Return (X, Y) of the center of cell containing provided text 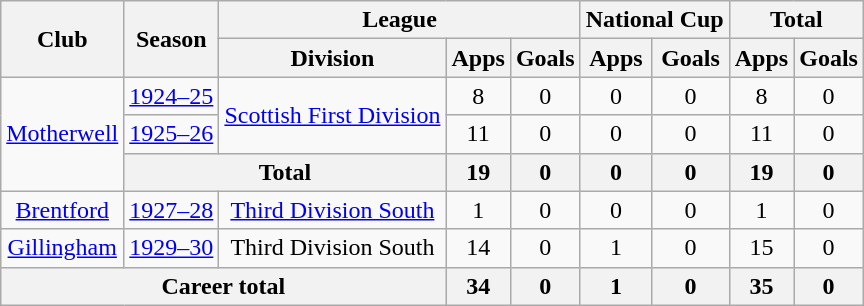
League (400, 20)
1924–25 (172, 96)
34 (478, 286)
Scottish First Division (332, 115)
1929–30 (172, 248)
14 (478, 248)
1925–26 (172, 134)
1927–28 (172, 210)
Division (332, 58)
Club (62, 39)
Career total (224, 286)
Gillingham (62, 248)
Motherwell (62, 134)
15 (761, 248)
35 (761, 286)
National Cup (654, 20)
Season (172, 39)
Brentford (62, 210)
